Output the [X, Y] coordinate of the center of the cell containing the given text.  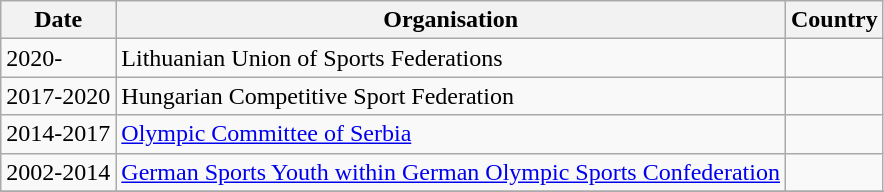
2017-2020 [58, 96]
2020- [58, 58]
2002-2014 [58, 172]
Hungarian Competitive Sport Federation [451, 96]
Country [834, 20]
Organisation [451, 20]
Lithuanian Union of Sports Federations [451, 58]
Date [58, 20]
2014-2017 [58, 134]
Olympic Committee of Serbia [451, 134]
German Sports Youth within German Olympic Sports Confederation [451, 172]
